Detect which cell encompasses the target text, then output its (X, Y) center coordinate. 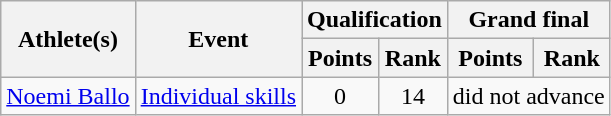
Athlete(s) (68, 39)
0 (340, 96)
14 (412, 96)
Individual skills (218, 96)
Grand final (528, 20)
Qualification (375, 20)
Noemi Ballo (68, 96)
Event (218, 39)
did not advance (528, 96)
